Find where the given text appears and provide that cell's center as (x, y) coordinate. 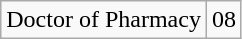
08 (224, 20)
Doctor of Pharmacy (104, 20)
